Pinpoint the cell where the given text exists, returning its [x, y] midpoint coordinate. 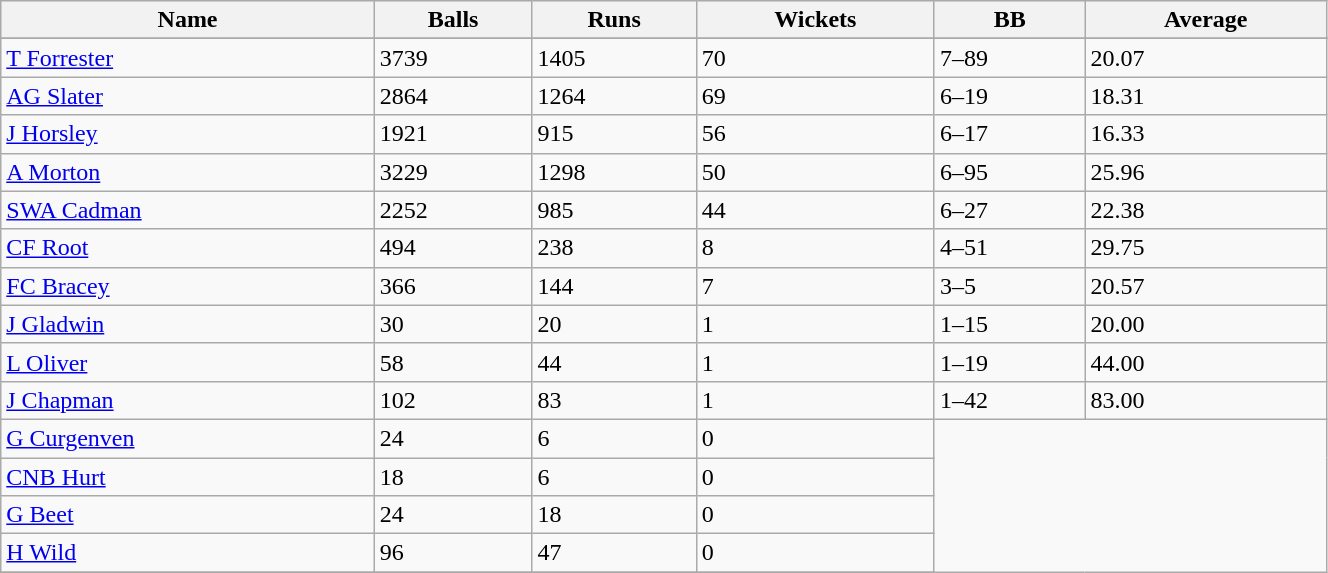
Name [188, 20]
6–95 [1010, 172]
1405 [614, 58]
58 [453, 362]
96 [453, 553]
4–51 [1010, 248]
56 [815, 134]
18.31 [1206, 96]
70 [815, 58]
Runs [614, 20]
AG Slater [188, 96]
25.96 [1206, 172]
7 [815, 286]
H Wild [188, 553]
20.07 [1206, 58]
CNB Hurt [188, 477]
8 [815, 248]
T Forrester [188, 58]
30 [453, 324]
Balls [453, 20]
50 [815, 172]
6–27 [1010, 210]
20 [614, 324]
L Oliver [188, 362]
83.00 [1206, 400]
1921 [453, 134]
6–17 [1010, 134]
7–89 [1010, 58]
915 [614, 134]
3739 [453, 58]
20.57 [1206, 286]
2252 [453, 210]
20.00 [1206, 324]
G Beet [188, 515]
SWA Cadman [188, 210]
BB [1010, 20]
44.00 [1206, 362]
102 [453, 400]
6–19 [1010, 96]
238 [614, 248]
FC Bracey [188, 286]
Average [1206, 20]
29.75 [1206, 248]
366 [453, 286]
3–5 [1010, 286]
1–19 [1010, 362]
CF Root [188, 248]
1–15 [1010, 324]
3229 [453, 172]
2864 [453, 96]
J Gladwin [188, 324]
22.38 [1206, 210]
16.33 [1206, 134]
1–42 [1010, 400]
A Morton [188, 172]
144 [614, 286]
Wickets [815, 20]
1264 [614, 96]
47 [614, 553]
985 [614, 210]
69 [815, 96]
J Chapman [188, 400]
G Curgenven [188, 438]
83 [614, 400]
494 [453, 248]
J Horsley [188, 134]
1298 [614, 172]
